Return the [X, Y] coordinate for the center point of the cell that contains the specified text.  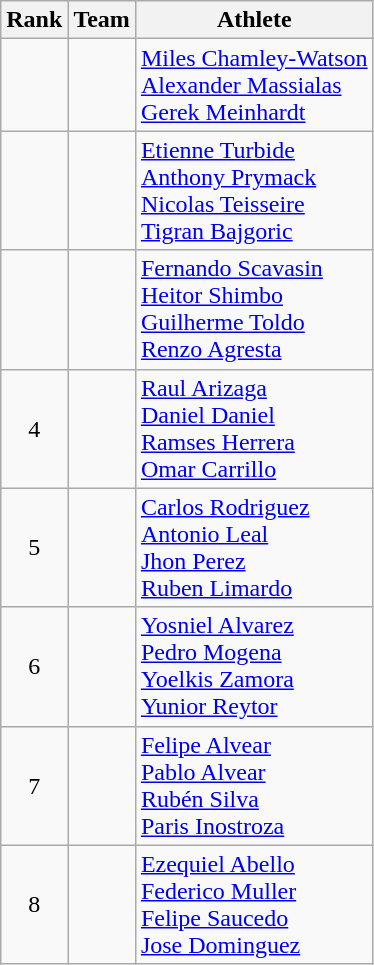
8 [34, 904]
Etienne TurbideAnthony PrymackNicolas TeisseireTigran Bajgoric [254, 190]
Carlos RodriguezAntonio LealJhon PerezRuben Limardo [254, 548]
6 [34, 666]
Felipe AlvearPablo AlvearRubén SilvaParis Inostroza [254, 786]
Team [102, 20]
Raul ArizagaDaniel DanielRamses HerreraOmar Carrillo [254, 428]
Yosniel AlvarezPedro MogenaYoelkis ZamoraYunior Reytor [254, 666]
4 [34, 428]
7 [34, 786]
5 [34, 548]
Fernando ScavasinHeitor ShimboGuilherme ToldoRenzo Agresta [254, 310]
Athlete [254, 20]
Miles Chamley-WatsonAlexander MassialasGerek Meinhardt [254, 85]
Rank [34, 20]
Ezequiel AbelloFederico MullerFelipe SaucedoJose Dominguez [254, 904]
